Identify which cell holds the provided text, then report its (x, y) central coordinate. 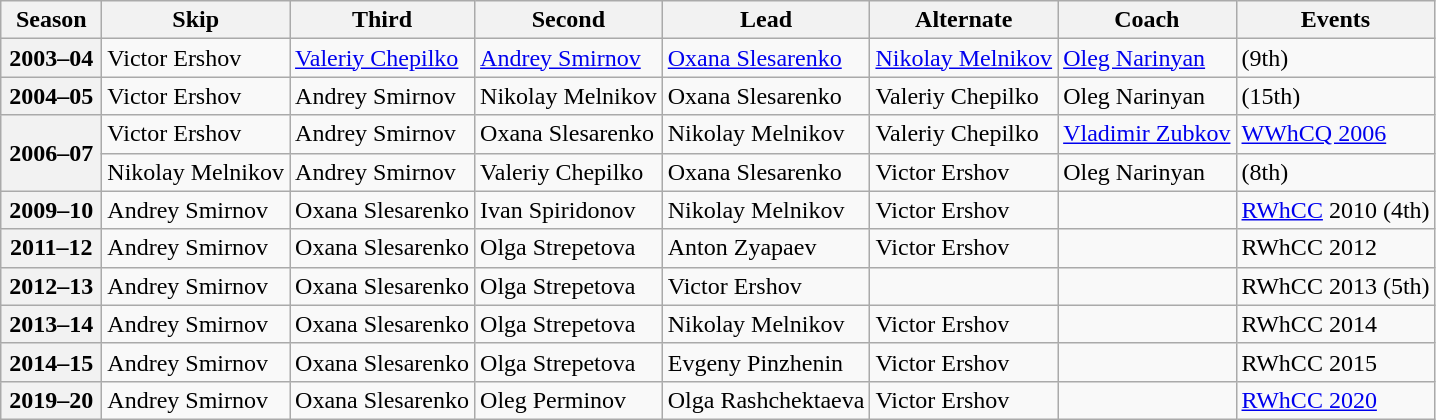
Alternate (964, 20)
Lead (766, 20)
Skip (196, 20)
WWhCQ 2006 (1336, 134)
RWhCC 2015 (1336, 362)
(8th) (1336, 172)
RWhCC 2012 (1336, 248)
2012–13 (52, 286)
RWhCC 2014 (1336, 324)
2011–12 (52, 248)
2006–07 (52, 153)
Vladimir Zubkov (1147, 134)
Coach (1147, 20)
Anton Zyapaev (766, 248)
(9th) (1336, 58)
Season (52, 20)
2019–20 (52, 400)
Evgeny Pinzhenin (766, 362)
Third (382, 20)
Olga Rashchektaeva (766, 400)
2003–04 (52, 58)
(15th) (1336, 96)
Oleg Perminov (569, 400)
Ivan Spiridonov (569, 210)
RWhCC 2013 (5th) (1336, 286)
2004–05 (52, 96)
Events (1336, 20)
RWhCC 2010 (4th) (1336, 210)
2013–14 (52, 324)
Second (569, 20)
2014–15 (52, 362)
2009–10 (52, 210)
RWhCC 2020 (1336, 400)
